Return the (x, y) coordinate for the center point of the cell that contains the specified text.  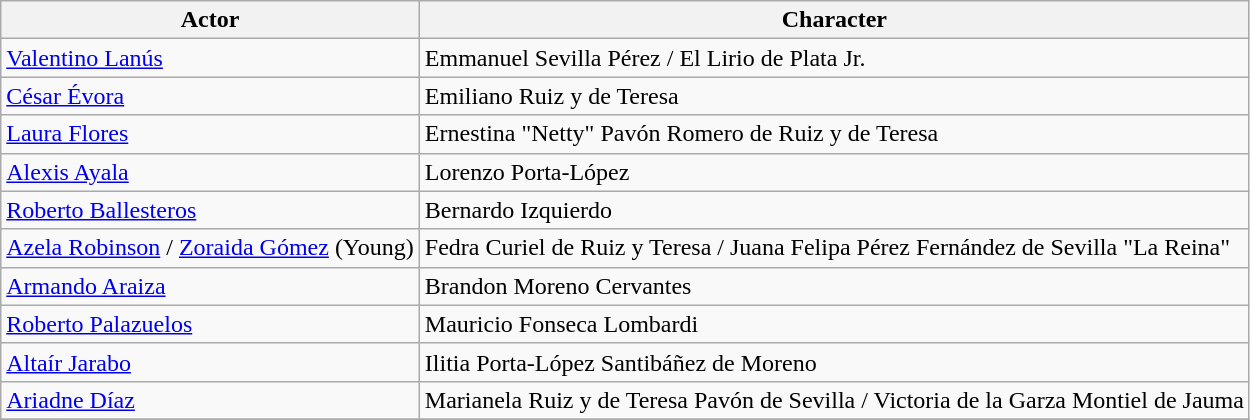
Fedra Curiel de Ruiz y Teresa / Juana Felipa Pérez Fernández de Sevilla "La Reina" (834, 248)
Valentino Lanús (210, 58)
Bernardo Izquierdo (834, 210)
Mauricio Fonseca Lombardi (834, 324)
César Évora (210, 96)
Character (834, 20)
Emmanuel Sevilla Pérez / El Lirio de Plata Jr. (834, 58)
Roberto Palazuelos (210, 324)
Laura Flores (210, 134)
Alexis Ayala (210, 172)
Emiliano Ruiz y de Teresa (834, 96)
Armando Araiza (210, 286)
Ariadne Díaz (210, 400)
Brandon Moreno Cervantes (834, 286)
Roberto Ballesteros (210, 210)
Azela Robinson / Zoraida Gómez (Young) (210, 248)
Ilitia Porta-López Santibáñez de Moreno (834, 362)
Lorenzo Porta-López (834, 172)
Marianela Ruiz y de Teresa Pavón de Sevilla / Victoria de la Garza Montiel de Jauma (834, 400)
Altaír Jarabo (210, 362)
Actor (210, 20)
Ernestina "Netty" Pavón Romero de Ruiz y de Teresa (834, 134)
